Extract the (X, Y) coordinate from the center of the cell holding the provided text.  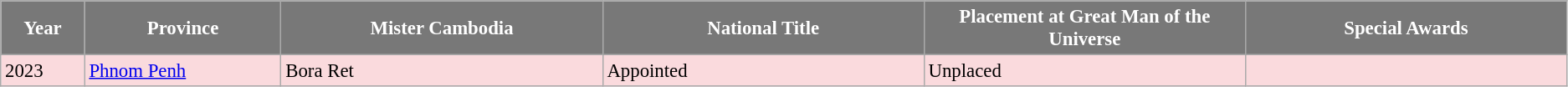
Unplaced (1084, 71)
2023 (43, 71)
Year (43, 28)
Province (182, 28)
Mister Cambodia (442, 28)
National Title (763, 28)
Placement at Great Man of the Universe (1084, 28)
Phnom Penh (182, 71)
Appointed (763, 71)
Bora Ret (442, 71)
Special Awards (1406, 28)
